From the cell containing the given text, extract its center point as [X, Y] coordinate. 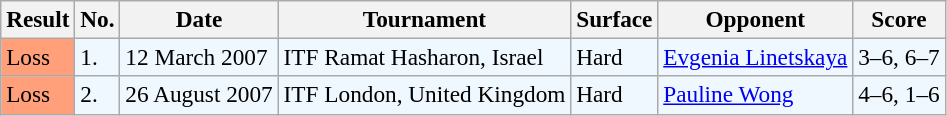
Pauline Wong [756, 95]
Opponent [756, 19]
Tournament [424, 19]
Surface [614, 19]
ITF London, United Kingdom [424, 95]
4–6, 1–6 [899, 95]
Date [199, 19]
No. [98, 19]
Score [899, 19]
3–6, 6–7 [899, 57]
Result [38, 19]
2. [98, 95]
1. [98, 57]
12 March 2007 [199, 57]
26 August 2007 [199, 95]
ITF Ramat Hasharon, Israel [424, 57]
Evgenia Linetskaya [756, 57]
